Output the [X, Y] coordinate of the center of the cell containing the given text.  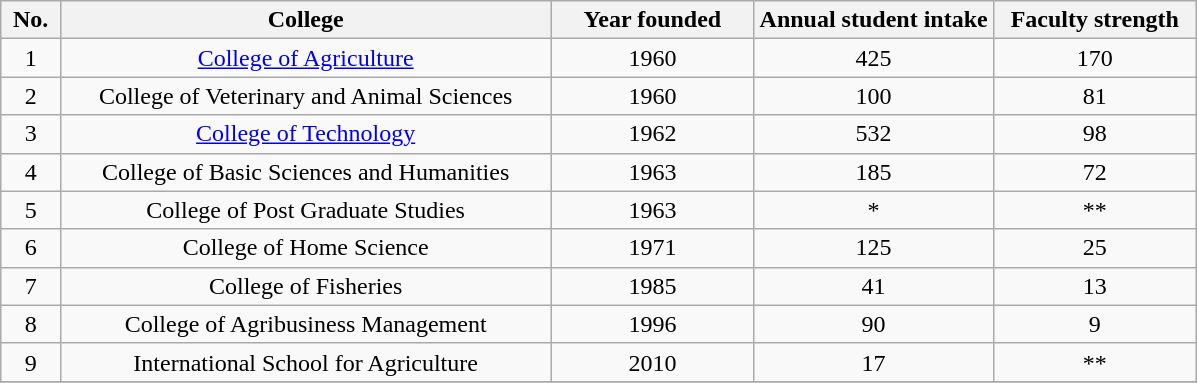
1962 [652, 134]
Annual student intake [874, 20]
72 [1094, 172]
3 [31, 134]
25 [1094, 248]
College of Basic Sciences and Humanities [306, 172]
185 [874, 172]
College of Fisheries [306, 286]
College of Post Graduate Studies [306, 210]
17 [874, 362]
90 [874, 324]
170 [1094, 58]
1971 [652, 248]
College of Technology [306, 134]
1996 [652, 324]
1985 [652, 286]
International School for Agriculture [306, 362]
98 [1094, 134]
532 [874, 134]
13 [1094, 286]
8 [31, 324]
No. [31, 20]
College of Agriculture [306, 58]
College of Home Science [306, 248]
College of Veterinary and Animal Sciences [306, 96]
7 [31, 286]
Year founded [652, 20]
425 [874, 58]
41 [874, 286]
1 [31, 58]
4 [31, 172]
College [306, 20]
College of Agribusiness Management [306, 324]
6 [31, 248]
* [874, 210]
100 [874, 96]
Faculty strength [1094, 20]
2010 [652, 362]
81 [1094, 96]
125 [874, 248]
5 [31, 210]
2 [31, 96]
